Search for the cell housing the specified text and yield its [x, y] center coordinate. 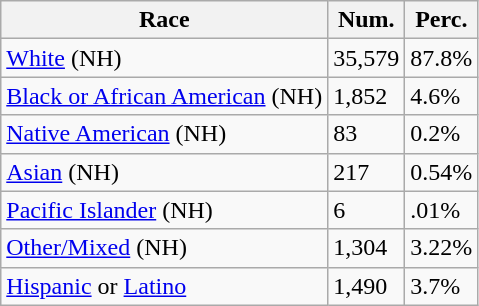
3.7% [442, 286]
4.6% [442, 96]
35,579 [366, 58]
.01% [442, 210]
0.54% [442, 172]
Hispanic or Latino [164, 286]
Other/Mixed (NH) [164, 248]
1,490 [366, 286]
6 [366, 210]
0.2% [442, 134]
87.8% [442, 58]
3.22% [442, 248]
Perc. [442, 20]
Num. [366, 20]
1,304 [366, 248]
83 [366, 134]
217 [366, 172]
Asian (NH) [164, 172]
Black or African American (NH) [164, 96]
Native American (NH) [164, 134]
Race [164, 20]
1,852 [366, 96]
White (NH) [164, 58]
Pacific Islander (NH) [164, 210]
